Search for the cell housing the specified text and yield its [x, y] center coordinate. 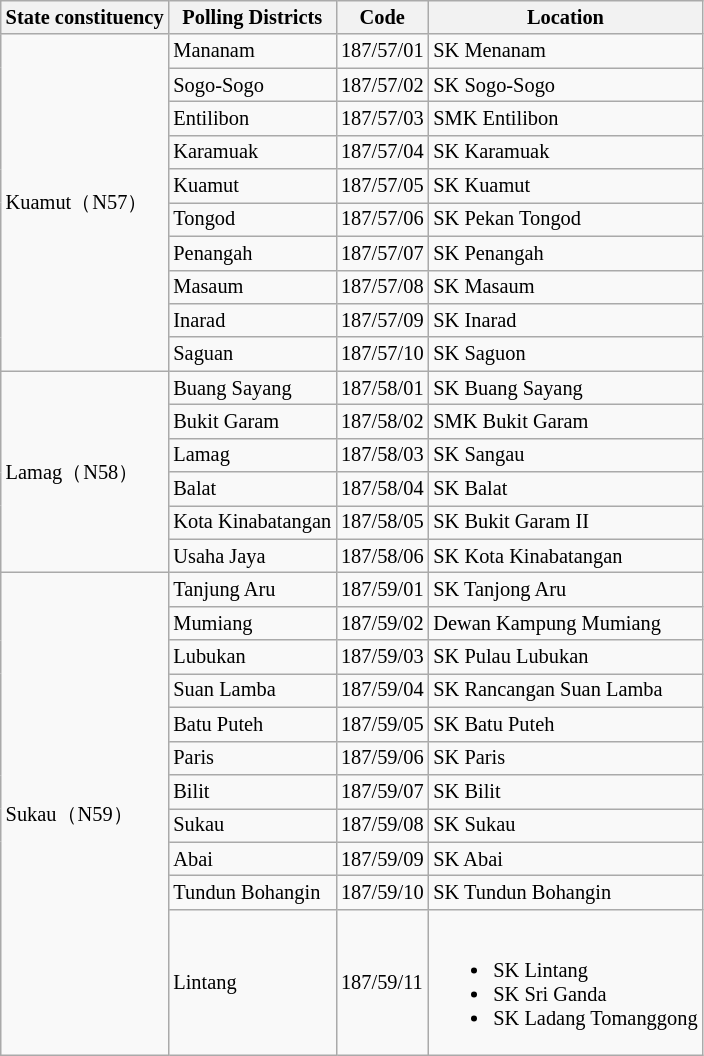
Lubukan [252, 657]
187/58/06 [382, 556]
187/57/01 [382, 51]
187/59/04 [382, 690]
State constituency [85, 17]
187/57/05 [382, 186]
187/59/08 [382, 825]
Lamag [252, 455]
187/57/10 [382, 354]
SK Kuamut [565, 186]
SK Bilit [565, 791]
Code [382, 17]
Kuamut [252, 186]
187/59/09 [382, 859]
SK Balat [565, 489]
SK LintangSK Sri GandaSK Ladang Tomanggong [565, 982]
Tongod [252, 219]
SK Saguon [565, 354]
187/58/02 [382, 421]
SK Masaum [565, 287]
Sogo-Sogo [252, 85]
Tundun Bohangin [252, 892]
SK Pekan Tongod [565, 219]
SK Abai [565, 859]
187/58/03 [382, 455]
Sukau（N59） [85, 814]
Karamuak [252, 152]
Kota Kinabatangan [252, 522]
Suan Lamba [252, 690]
187/59/10 [382, 892]
SK Pulau Lubukan [565, 657]
187/57/04 [382, 152]
Lamag（N58） [85, 472]
SK Tanjong Aru [565, 589]
Paris [252, 758]
Masaum [252, 287]
187/59/06 [382, 758]
Kuamut（N57） [85, 202]
Penangah [252, 253]
SK Rancangan Suan Lamba [565, 690]
Sukau [252, 825]
SK Paris [565, 758]
187/57/06 [382, 219]
Mumiang [252, 623]
187/57/09 [382, 320]
187/59/02 [382, 623]
Polling Districts [252, 17]
Inarad [252, 320]
Saguan [252, 354]
SK Penangah [565, 253]
SK Sangau [565, 455]
187/57/07 [382, 253]
Tanjung Aru [252, 589]
SK Karamuak [565, 152]
SMK Bukit Garam [565, 421]
Lintang [252, 982]
187/58/05 [382, 522]
Balat [252, 489]
187/58/04 [382, 489]
Batu Puteh [252, 724]
SMK Entilibon [565, 118]
187/59/05 [382, 724]
SK Kota Kinabatangan [565, 556]
SK Buang Sayang [565, 388]
Buang Sayang [252, 388]
Usaha Jaya [252, 556]
SK Batu Puteh [565, 724]
SK Inarad [565, 320]
187/58/01 [382, 388]
187/59/07 [382, 791]
187/59/01 [382, 589]
187/57/03 [382, 118]
SK Bukit Garam II [565, 522]
Mananam [252, 51]
187/57/02 [382, 85]
Entilibon [252, 118]
Abai [252, 859]
187/59/11 [382, 982]
187/59/03 [382, 657]
Bilit [252, 791]
Location [565, 17]
Dewan Kampung Mumiang [565, 623]
SK Sogo-Sogo [565, 85]
SK Menanam [565, 51]
SK Tundun Bohangin [565, 892]
SK Sukau [565, 825]
Bukit Garam [252, 421]
187/57/08 [382, 287]
